Return (x, y) of the center of cell containing provided text 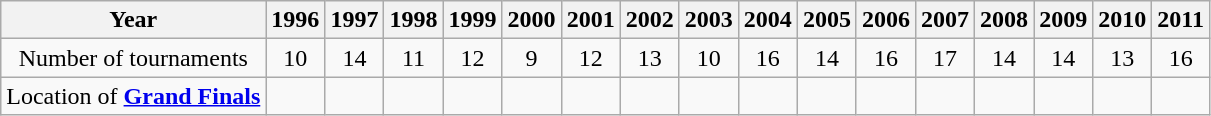
2000 (532, 20)
2007 (946, 20)
2002 (650, 20)
2001 (590, 20)
2004 (768, 20)
2011 (1181, 20)
2010 (1122, 20)
9 (532, 58)
2003 (708, 20)
1999 (472, 20)
17 (946, 58)
1997 (354, 20)
Location of Grand Finals (134, 96)
2009 (1064, 20)
2008 (1004, 20)
2005 (826, 20)
Year (134, 20)
1998 (414, 20)
1996 (296, 20)
Number of tournaments (134, 58)
2006 (886, 20)
11 (414, 58)
